Pinpoint the cell where the given text exists, returning its (x, y) midpoint coordinate. 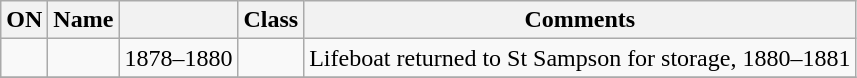
ON (24, 20)
1878–1880 (178, 58)
Lifeboat returned to St Sampson for storage, 1880–1881 (580, 58)
Name (84, 20)
Class (271, 20)
Comments (580, 20)
